Provide the (x, y) coordinate of the cell's center where the given text is located.  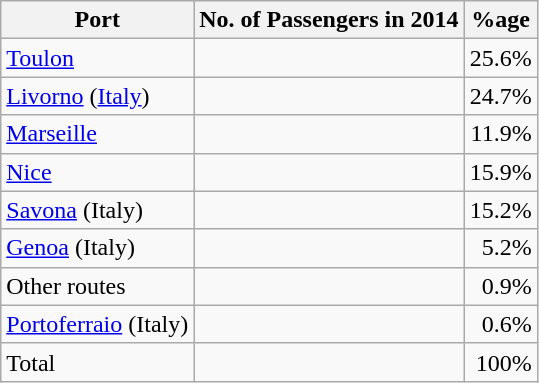
24.7% (500, 96)
Savona (Italy) (98, 210)
Genoa (Italy) (98, 248)
25.6% (500, 58)
Other routes (98, 286)
Portoferraio (Italy) (98, 324)
0.9% (500, 286)
Marseille (98, 134)
15.9% (500, 172)
Toulon (98, 58)
15.2% (500, 210)
5.2% (500, 248)
Port (98, 20)
11.9% (500, 134)
0.6% (500, 324)
100% (500, 362)
%age (500, 20)
Livorno (Italy) (98, 96)
No. of Passengers in 2014 (329, 20)
Total (98, 362)
Nice (98, 172)
